Return (X, Y) of the center of cell containing provided text 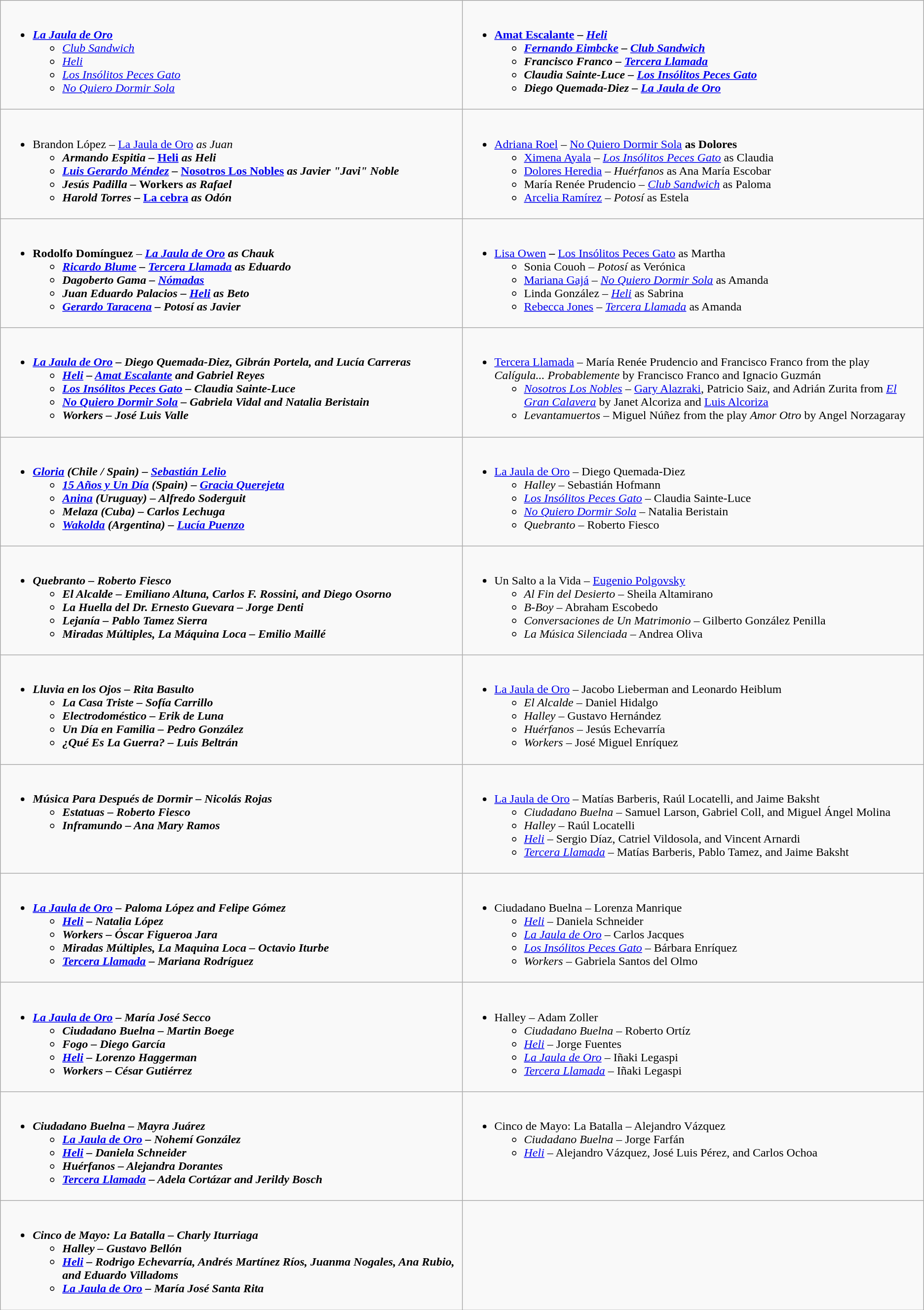
Música Para Después de Dormir – Nicolás RojasEstatuas – Roberto FiescoInframundo – Ana Mary Ramos (231, 818)
Cinco de Mayo: La Batalla – Alejandro VázquezCiudadano Buelna – Jorge FarfánHeli – Alejandro Vázquez, José Luis Pérez, and Carlos Ochoa (693, 1146)
La Jaula de OroClub SandwichHeliLos Insólitos Peces GatoNo Quiero Dormir Sola (231, 55)
La Jaula de Oro – María José SeccoCiudadano Buelna – Martin BoegeFogo – Diego GarcíaHeli – Lorenzo HaggermanWorkers – César Gutiérrez (231, 1037)
Halley – Adam ZollerCiudadano Buelna – Roberto OrtízHeli – Jorge FuentesLa Jaula de Oro – Iñaki LegaspiTercera Llamada – Iñaki Legaspi (693, 1037)
